Return [x, y] of the center of cell containing provided text 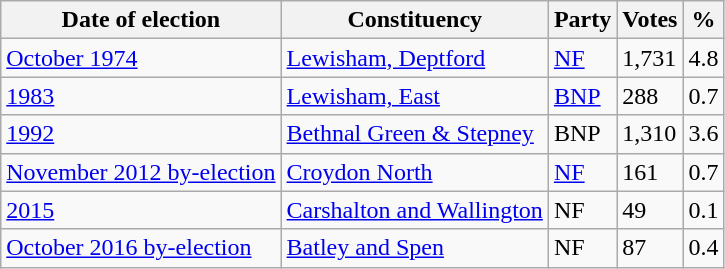
4.8 [704, 58]
% [704, 20]
Bethnal Green & Stepney [414, 134]
Constituency [414, 20]
1983 [141, 96]
288 [650, 96]
1,310 [650, 134]
Party [582, 20]
2015 [141, 210]
49 [650, 210]
0.4 [704, 248]
1,731 [650, 58]
Carshalton and Wallington [414, 210]
87 [650, 248]
Croydon North [414, 172]
Lewisham, Deptford [414, 58]
October 1974 [141, 58]
0.1 [704, 210]
1992 [141, 134]
Date of election [141, 20]
161 [650, 172]
November 2012 by-election [141, 172]
Lewisham, East [414, 96]
October 2016 by-election [141, 248]
3.6 [704, 134]
Batley and Spen [414, 248]
Votes [650, 20]
